Find where the given text appears and provide that cell's center as [x, y] coordinate. 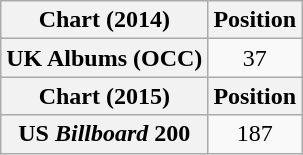
Chart (2015) [104, 96]
37 [255, 58]
Chart (2014) [104, 20]
187 [255, 134]
UK Albums (OCC) [104, 58]
US Billboard 200 [104, 134]
